Search for the cell housing the specified text and yield its (X, Y) center coordinate. 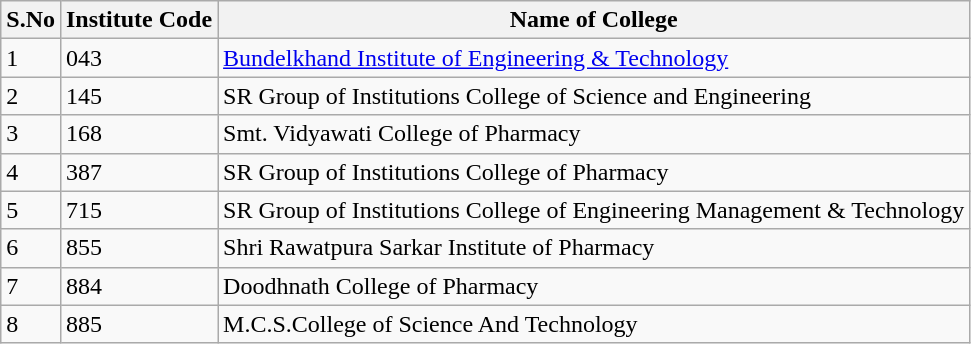
884 (138, 286)
SR Group of Institutions College of Science and Engineering (594, 96)
Institute Code (138, 20)
3 (31, 134)
885 (138, 324)
SR Group of Institutions College of Pharmacy (594, 172)
387 (138, 172)
145 (138, 96)
715 (138, 210)
Smt. Vidyawati College of Pharmacy (594, 134)
2 (31, 96)
Shri Rawatpura Sarkar Institute of Pharmacy (594, 248)
168 (138, 134)
1 (31, 58)
6 (31, 248)
SR Group of Institutions College of Engineering Management & Technology (594, 210)
S.No (31, 20)
4 (31, 172)
Name of College (594, 20)
043 (138, 58)
7 (31, 286)
8 (31, 324)
Doodhnath College of Pharmacy (594, 286)
855 (138, 248)
5 (31, 210)
Bundelkhand Institute of Engineering & Technology (594, 58)
M.C.S.College of Science And Technology (594, 324)
